Search for the cell housing the specified text and yield its (x, y) center coordinate. 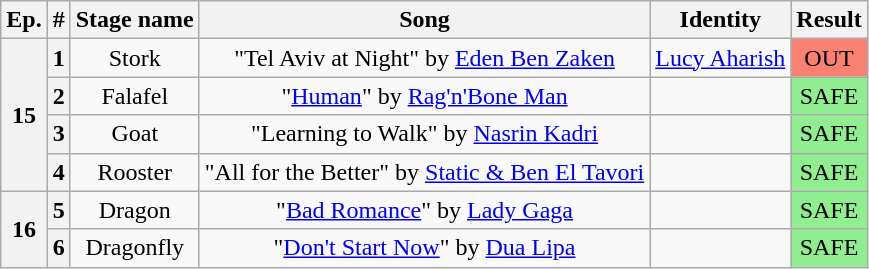
Dragon (134, 210)
Result (829, 20)
1 (58, 58)
Stage name (134, 20)
Dragonfly (134, 248)
2 (58, 96)
"Bad Romance" by Lady Gaga (424, 210)
Goat (134, 134)
Ep. (24, 20)
"Don't Start Now" by Dua Lipa (424, 248)
6 (58, 248)
16 (24, 229)
4 (58, 172)
"All for the Better" by Static & Ben El Tavori (424, 172)
Song (424, 20)
OUT (829, 58)
Stork (134, 58)
Rooster (134, 172)
15 (24, 115)
Lucy Aharish (720, 58)
5 (58, 210)
"Human" by Rag'n'Bone Man (424, 96)
"Learning to Walk" by Nasrin Kadri (424, 134)
Identity (720, 20)
3 (58, 134)
Falafel (134, 96)
"Tel Aviv at Night" by Eden Ben Zaken (424, 58)
# (58, 20)
